Return the (x, y) coordinate for the center point of the cell that contains the specified text.  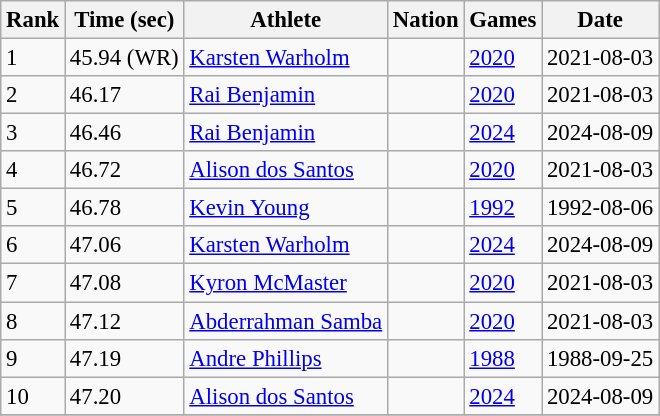
Time (sec) (124, 20)
10 (33, 396)
46.78 (124, 208)
Games (503, 20)
1992 (503, 208)
47.08 (124, 283)
1988 (503, 358)
3 (33, 133)
46.72 (124, 170)
Athlete (286, 20)
Andre Phillips (286, 358)
4 (33, 170)
Rank (33, 20)
Kevin Young (286, 208)
47.12 (124, 321)
45.94 (WR) (124, 58)
46.17 (124, 95)
47.19 (124, 358)
47.20 (124, 396)
9 (33, 358)
Date (600, 20)
1992-08-06 (600, 208)
8 (33, 321)
Abderrahman Samba (286, 321)
1 (33, 58)
2 (33, 95)
6 (33, 245)
1988-09-25 (600, 358)
5 (33, 208)
Nation (426, 20)
Kyron McMaster (286, 283)
7 (33, 283)
46.46 (124, 133)
47.06 (124, 245)
